Locate the cell with the specified text and output its [X, Y] center coordinate. 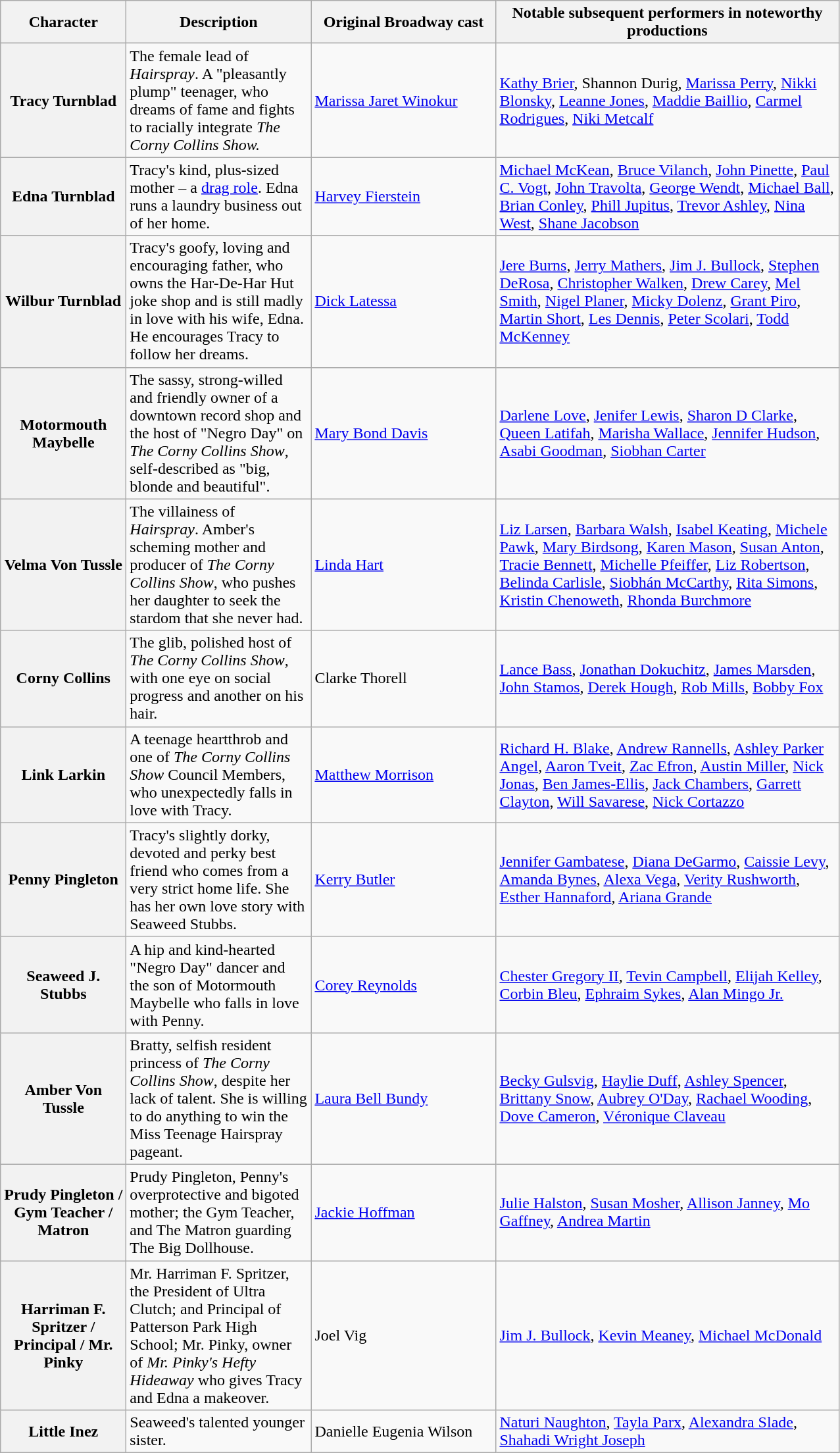
Jim J. Bullock, Kevin Meaney, Michael McDonald [667, 1336]
Character [63, 22]
Naturi Naughton, Tayla Parx, Alexandra Slade, Shahadi Wright Joseph [667, 1432]
Notable subsequent performers in noteworthy productions [667, 22]
Jennifer Gambatese, Diana DeGarmo, Caissie Levy, Amanda Bynes, Alexa Vega, Verity Rushworth, Esther Hannaford, Ariana Grande [667, 879]
Seaweed's talented younger sister. [218, 1432]
The glib, polished host of The Corny Collins Show, with one eye on social progress and another on his hair. [218, 678]
Jackie Hoffman [404, 1212]
Seaweed J. Stubbs [63, 984]
The female lead of Hairspray. A "pleasantly plump" teenager, who dreams of fame and fights to racially integrate The Corny Collins Show. [218, 100]
Motormouth Maybelle [63, 433]
Prudy Pingleton / Gym Teacher / Matron [63, 1212]
Matthew Morrison [404, 775]
Lance Bass, Jonathan Dokuchitz, James Marsden, John Stamos, Derek Hough, Rob Mills, Bobby Fox [667, 678]
Linda Hart [404, 565]
Joel Vig [404, 1336]
Link Larkin [63, 775]
A hip and kind-hearted "Negro Day" dancer and the son of Motormouth Maybelle who falls in love with Penny. [218, 984]
Description [218, 22]
Kathy Brier, Shannon Durig, Marissa Perry, Nikki Blonsky, Leanne Jones, Maddie Baillio, Carmel Rodrigues, Niki Metcalf [667, 100]
Corny Collins [63, 678]
Tracy's slightly dorky, devoted and perky best friend who comes from a very strict home life. She has her own love story with Seaweed Stubbs. [218, 879]
Original Broadway cast [404, 22]
Marissa Jaret Winokur [404, 100]
Tracy's kind, plus-sized mother – a drag role. Edna runs a laundry business out of her home. [218, 196]
Wilbur Turnblad [63, 301]
Darlene Love, Jenifer Lewis, Sharon D Clarke, Queen Latifah, Marisha Wallace, Jennifer Hudson, Asabi Goodman, Siobhan Carter [667, 433]
Kerry Butler [404, 879]
Clarke Thorell [404, 678]
A teenage heartthrob and one of The Corny Collins Show Council Members, who unexpectedly falls in love with Tracy. [218, 775]
Julie Halston, Susan Mosher, Allison Janney, Mo Gaffney, Andrea Martin [667, 1212]
Velma Von Tussle [63, 565]
Chester Gregory II, Tevin Campbell, Elijah Kelley, Corbin Bleu, Ephraim Sykes, Alan Mingo Jr. [667, 984]
Little Inez [63, 1432]
Becky Gulsvig, Haylie Duff, Ashley Spencer, Brittany Snow, Aubrey O'Day, Rachael Wooding, Dove Cameron, Véronique Claveau [667, 1098]
Penny Pingleton [63, 879]
Tracy Turnblad [63, 100]
Corey Reynolds [404, 984]
Danielle Eugenia Wilson [404, 1432]
Edna Turnblad [63, 196]
Dick Latessa [404, 301]
Harvey Fierstein [404, 196]
Amber Von Tussle [63, 1098]
Mary Bond Davis [404, 433]
Prudy Pingleton, Penny's overprotective and bigoted mother; the Gym Teacher, and The Matron guarding The Big Dollhouse. [218, 1212]
Laura Bell Bundy [404, 1098]
Harriman F. Spritzer / Principal / Mr. Pinky [63, 1336]
